Detect which cell encompasses the target text, then output its (X, Y) center coordinate. 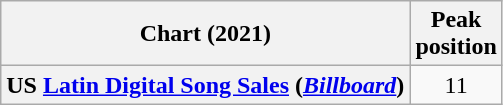
US Latin Digital Song Sales (Billboard) (206, 85)
Chart (2021) (206, 34)
Peakposition (456, 34)
11 (456, 85)
